Scan for the cell matching the given text and deliver its [x, y] coordinate at center. 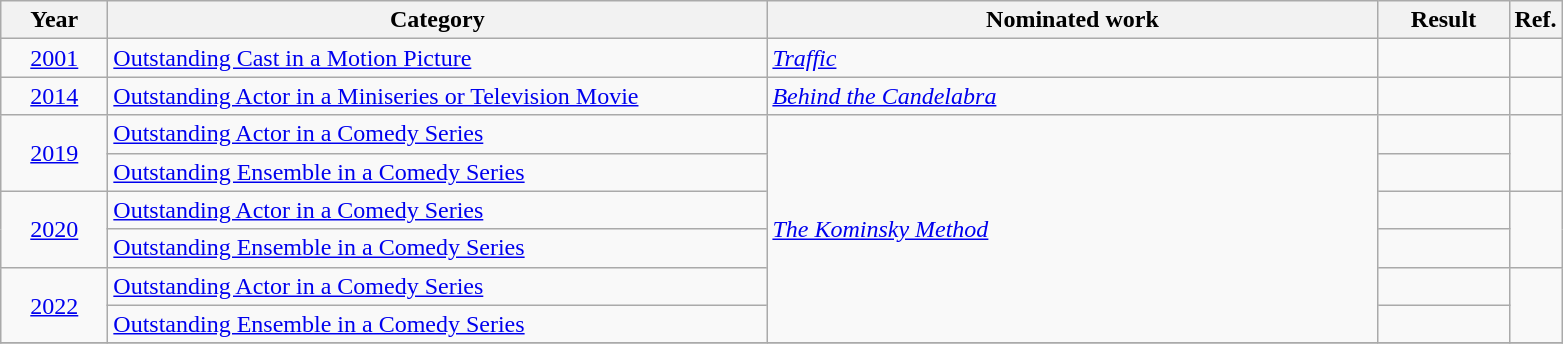
2019 [54, 153]
Outstanding Cast in a Motion Picture [438, 58]
Result [1444, 20]
2014 [54, 96]
2022 [54, 305]
Nominated work [1072, 20]
Category [438, 20]
Outstanding Actor in a Miniseries or Television Movie [438, 96]
Year [54, 20]
Ref. [1536, 20]
2020 [54, 229]
The Kominsky Method [1072, 229]
Traffic [1072, 58]
Behind the Candelabra [1072, 96]
2001 [54, 58]
